Find where the given text appears and provide that cell's center as [X, Y] coordinate. 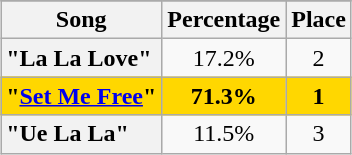
11.5% [224, 134]
"La La Love" [82, 58]
Percentage [224, 20]
Place [319, 20]
"Ue La La" [82, 134]
"Set Me Free" [82, 96]
3 [319, 134]
17.2% [224, 58]
71.3% [224, 96]
Song [82, 20]
2 [319, 58]
1 [319, 96]
